Identify which cell holds the provided text, then report its [X, Y] central coordinate. 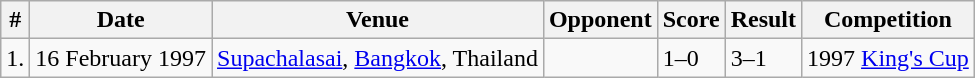
1–0 [691, 58]
1997 King's Cup [888, 58]
Supachalasai, Bangkok, Thailand [378, 58]
1. [16, 58]
# [16, 20]
Venue [378, 20]
3–1 [763, 58]
Result [763, 20]
Score [691, 20]
Opponent [600, 20]
Date [121, 20]
16 February 1997 [121, 58]
Competition [888, 20]
